Extract the (X, Y) coordinate from the center of the cell holding the provided text.  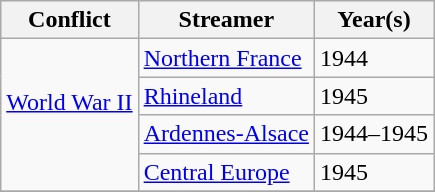
1944–1945 (374, 134)
Rhineland (226, 96)
Central Europe (226, 172)
Conflict (70, 20)
Ardennes-Alsace (226, 134)
Year(s) (374, 20)
Streamer (226, 20)
Northern France (226, 58)
1944 (374, 58)
World War II (70, 115)
